Return [X, Y] of the center of cell containing provided text 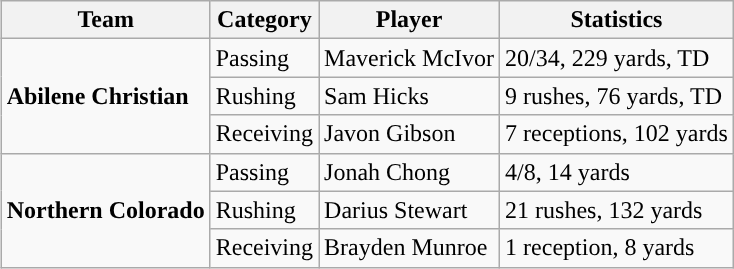
Javon Gibson [410, 134]
Brayden Munroe [410, 248]
Jonah Chong [410, 172]
21 rushes, 132 yards [617, 210]
Northern Colorado [106, 210]
7 receptions, 102 yards [617, 134]
9 rushes, 76 yards, TD [617, 96]
Maverick McIvor [410, 58]
1 reception, 8 yards [617, 248]
Category [264, 20]
Sam Hicks [410, 96]
Darius Stewart [410, 210]
Player [410, 20]
Statistics [617, 20]
Team [106, 20]
20/34, 229 yards, TD [617, 58]
4/8, 14 yards [617, 172]
Abilene Christian [106, 96]
